Identify which cell holds the provided text, then report its (x, y) central coordinate. 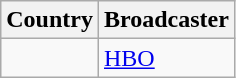
Broadcaster (166, 20)
HBO (166, 58)
Country (50, 20)
